Pinpoint the cell where the given text exists, returning its [X, Y] midpoint coordinate. 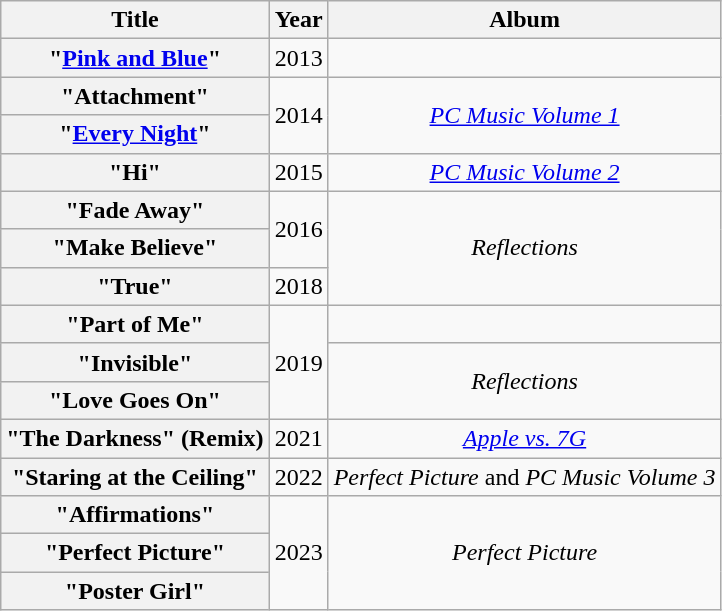
"Perfect Picture" [135, 553]
2015 [298, 172]
PC Music Volume 2 [524, 172]
Title [135, 20]
PC Music Volume 1 [524, 115]
2022 [298, 477]
"Every Night" [135, 134]
"Love Goes On" [135, 400]
"Invisible" [135, 362]
"Hi" [135, 172]
Perfect Picture [524, 553]
2018 [298, 286]
"Part of Me" [135, 324]
2021 [298, 438]
"Fade Away" [135, 210]
"Staring at the Ceiling" [135, 477]
2019 [298, 362]
2013 [298, 58]
"Attachment" [135, 96]
"Affirmations" [135, 515]
"Make Believe" [135, 248]
2016 [298, 229]
Year [298, 20]
"Poster Girl" [135, 591]
Perfect Picture and PC Music Volume 3 [524, 477]
Album [524, 20]
Apple vs. 7G [524, 438]
2023 [298, 553]
"True" [135, 286]
"Pink and Blue" [135, 58]
2014 [298, 115]
"The Darkness" (Remix) [135, 438]
